Provide the (X, Y) coordinate of the cell's center where the given text is located.  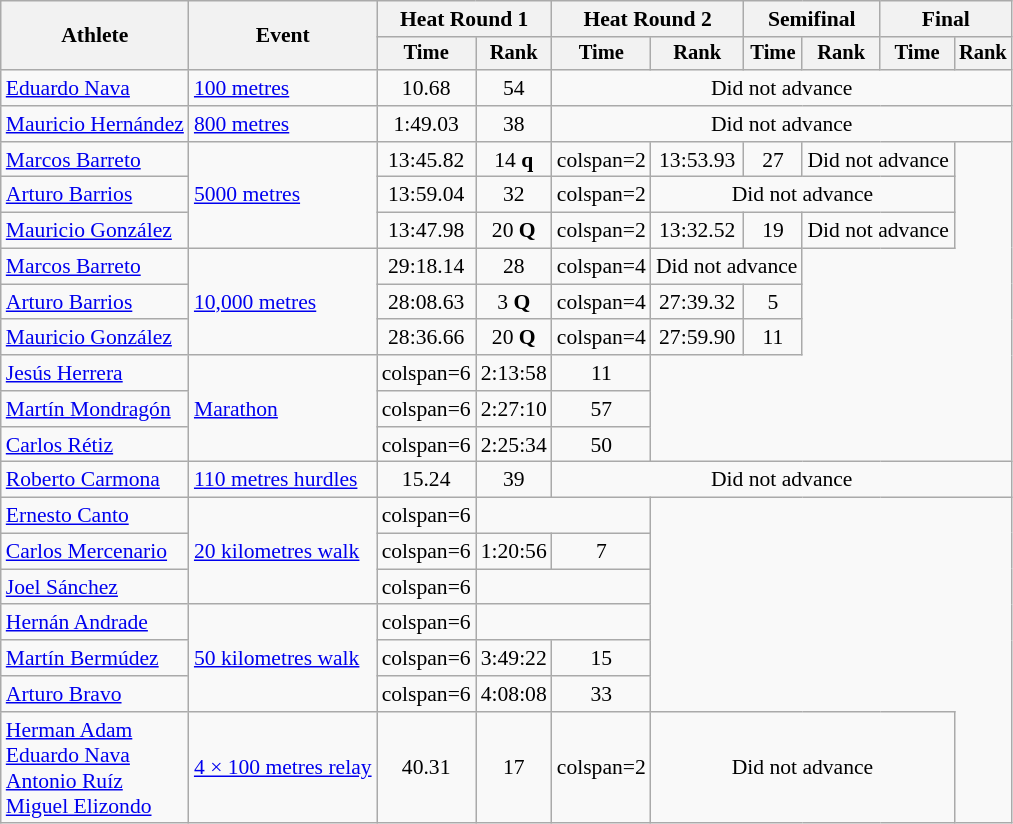
50 kilometres walk (283, 658)
Herman AdamEduardo NavaAntonio RuízMiguel Elizondo (95, 768)
28 (514, 267)
10.68 (426, 88)
Martín Mondragón (95, 409)
54 (514, 88)
10,000 metres (283, 302)
3:49:22 (514, 658)
2:25:34 (514, 445)
800 metres (283, 124)
57 (602, 409)
Arturo Bravo (95, 694)
13:59.04 (426, 195)
5 (772, 302)
Marathon (283, 408)
32 (514, 195)
Carlos Rétiz (95, 445)
2:27:10 (514, 409)
19 (772, 231)
1:20:56 (514, 552)
4:08:08 (514, 694)
Jesús Herrera (95, 373)
4 × 100 metres relay (283, 768)
7 (602, 552)
110 metres hurdles (283, 480)
3 Q (514, 302)
13:45.82 (426, 160)
Semifinal (812, 19)
Heat Round 1 (464, 19)
Event (283, 36)
Carlos Mercenario (95, 552)
Roberto Carmona (95, 480)
2:13:58 (514, 373)
20 kilometres walk (283, 552)
39 (514, 480)
Hernán Andrade (95, 623)
27:39.32 (698, 302)
Final (946, 19)
17 (514, 768)
13:32.52 (698, 231)
Mauricio Hernández (95, 124)
5000 metres (283, 196)
13:47.98 (426, 231)
Joel Sánchez (95, 587)
40.31 (426, 768)
29:18.14 (426, 267)
33 (602, 694)
27:59.90 (698, 338)
Heat Round 2 (648, 19)
Athlete (95, 36)
50 (602, 445)
38 (514, 124)
15 (602, 658)
14 q (514, 160)
Ernesto Canto (95, 516)
100 metres (283, 88)
Martín Bermúdez (95, 658)
28:08.63 (426, 302)
27 (772, 160)
1:49.03 (426, 124)
15.24 (426, 480)
28:36.66 (426, 338)
Eduardo Nava (95, 88)
13:53.93 (698, 160)
